Search for the cell housing the specified text and yield its (x, y) center coordinate. 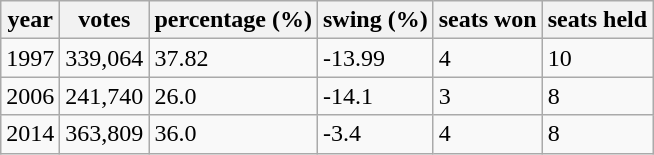
percentage (%) (234, 20)
seats held (597, 20)
year (30, 20)
-13.99 (375, 58)
2014 (30, 134)
363,809 (104, 134)
3 (488, 96)
241,740 (104, 96)
-14.1 (375, 96)
swing (%) (375, 20)
26.0 (234, 96)
-3.4 (375, 134)
votes (104, 20)
36.0 (234, 134)
1997 (30, 58)
10 (597, 58)
339,064 (104, 58)
37.82 (234, 58)
seats won (488, 20)
2006 (30, 96)
